Determine the [X, Y] coordinate at the center of the cell enclosing the given text.  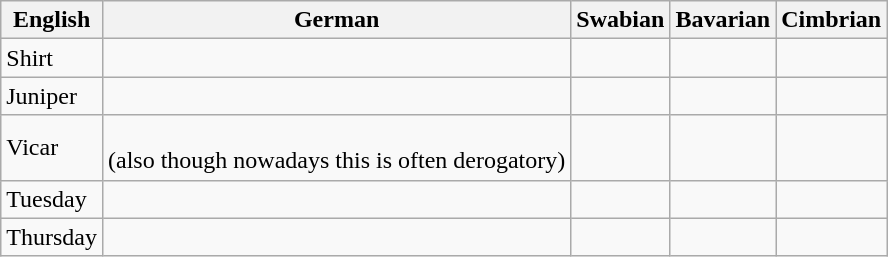
Tuesday [52, 199]
Bavarian [723, 20]
English [52, 20]
Juniper [52, 96]
Swabian [620, 20]
Thursday [52, 237]
Vicar [52, 148]
German [336, 20]
Cimbrian [832, 20]
Shirt [52, 58]
(also though nowadays this is often derogatory) [336, 148]
